Find where the given text appears and provide that cell's center as (X, Y) coordinate. 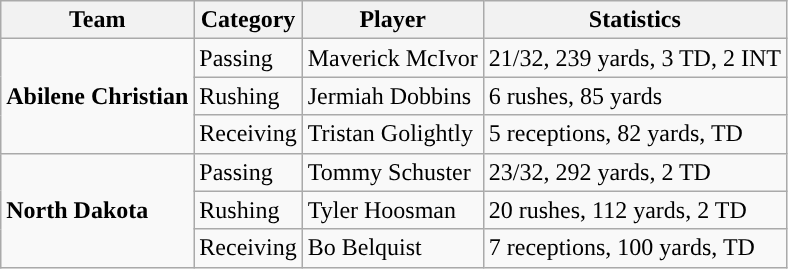
5 receptions, 82 yards, TD (634, 134)
21/32, 239 yards, 3 TD, 2 INT (634, 58)
North Dakota (98, 210)
Jermiah Dobbins (392, 96)
Tommy Schuster (392, 172)
Maverick McIvor (392, 58)
6 rushes, 85 yards (634, 96)
23/32, 292 yards, 2 TD (634, 172)
Player (392, 20)
Abilene Christian (98, 96)
Team (98, 20)
Bo Belquist (392, 248)
Tristan Golightly (392, 134)
Statistics (634, 20)
Tyler Hoosman (392, 210)
20 rushes, 112 yards, 2 TD (634, 210)
7 receptions, 100 yards, TD (634, 248)
Category (248, 20)
